Extract the [x, y] coordinate from the center of the cell holding the provided text.  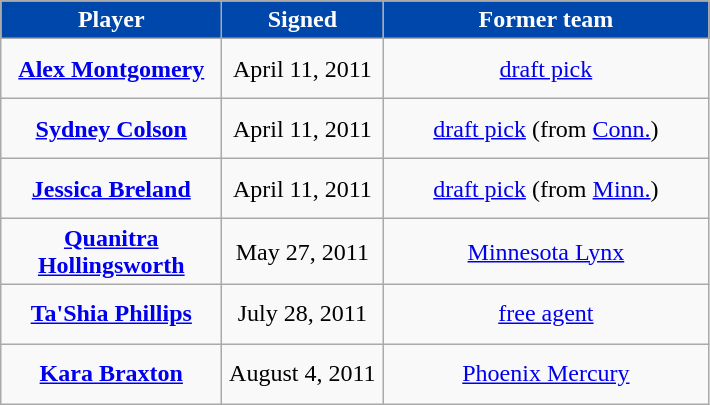
Phoenix Mercury [546, 374]
Alex Montgomery [112, 69]
Minnesota Lynx [546, 252]
draft pick (from Minn.) [546, 189]
Kara Braxton [112, 374]
Signed [302, 20]
draft pick (from Conn.) [546, 129]
May 27, 2011 [302, 252]
Sydney Colson [112, 129]
Former team [546, 20]
Ta'Shia Phillips [112, 314]
August 4, 2011 [302, 374]
Player [112, 20]
free agent [546, 314]
Quanitra Hollingsworth [112, 252]
draft pick [546, 69]
Jessica Breland [112, 189]
July 28, 2011 [302, 314]
